From the cell containing the given text, extract its center point as [x, y] coordinate. 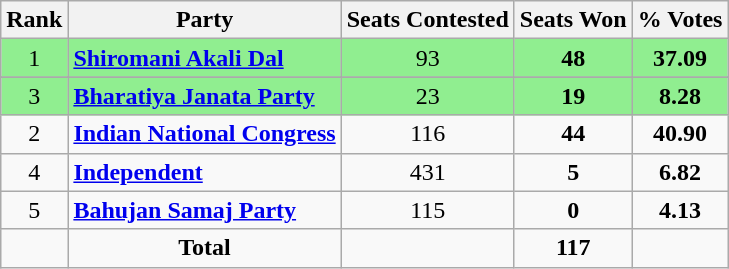
6.82 [680, 172]
Bahujan Samaj Party [204, 210]
116 [428, 134]
1 [34, 58]
Independent [204, 172]
Shiromani Akali Dal [204, 58]
44 [573, 134]
Seats Won [573, 20]
4.13 [680, 210]
19 [573, 96]
117 [573, 248]
Seats Contested [428, 20]
23 [428, 96]
37.09 [680, 58]
0 [573, 210]
115 [428, 210]
Party [204, 20]
2 [34, 134]
93 [428, 58]
3 [34, 96]
4 [34, 172]
Rank [34, 20]
Bharatiya Janata Party [204, 96]
% Votes [680, 20]
8.28 [680, 96]
Total [204, 248]
48 [573, 58]
431 [428, 172]
40.90 [680, 134]
Indian National Congress [204, 134]
